Return [X, Y] of the center of cell containing provided text 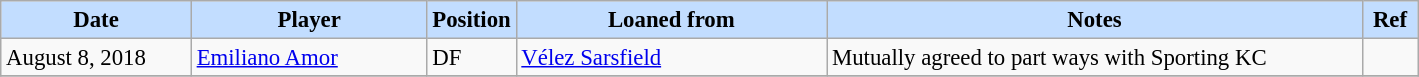
Loaned from [672, 20]
August 8, 2018 [96, 58]
Mutually agreed to part ways with Sporting KC [1095, 58]
Vélez Sarsfield [672, 58]
DF [472, 58]
Position [472, 20]
Notes [1095, 20]
Emiliano Amor [309, 58]
Player [309, 20]
Date [96, 20]
Ref [1390, 20]
